Search for the cell housing the specified text and yield its [x, y] center coordinate. 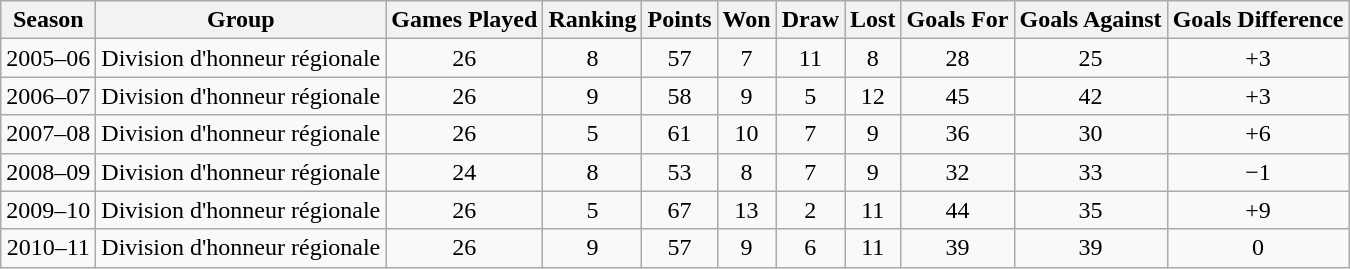
Lost [873, 20]
61 [680, 134]
58 [680, 96]
32 [958, 172]
Group [241, 20]
Goals Against [1090, 20]
6 [810, 248]
35 [1090, 210]
Points [680, 20]
30 [1090, 134]
2009–10 [48, 210]
2 [810, 210]
Won [746, 20]
13 [746, 210]
Draw [810, 20]
53 [680, 172]
Games Played [464, 20]
67 [680, 210]
12 [873, 96]
−1 [1258, 172]
42 [1090, 96]
36 [958, 134]
0 [1258, 248]
Goals For [958, 20]
24 [464, 172]
44 [958, 210]
33 [1090, 172]
28 [958, 58]
45 [958, 96]
2010–11 [48, 248]
Goals Difference [1258, 20]
+9 [1258, 210]
Season [48, 20]
Ranking [592, 20]
+6 [1258, 134]
2006–07 [48, 96]
10 [746, 134]
2005–06 [48, 58]
2008–09 [48, 172]
25 [1090, 58]
2007–08 [48, 134]
